Capture the cell that displays the provided text and extract its (x, y) central coordinate. 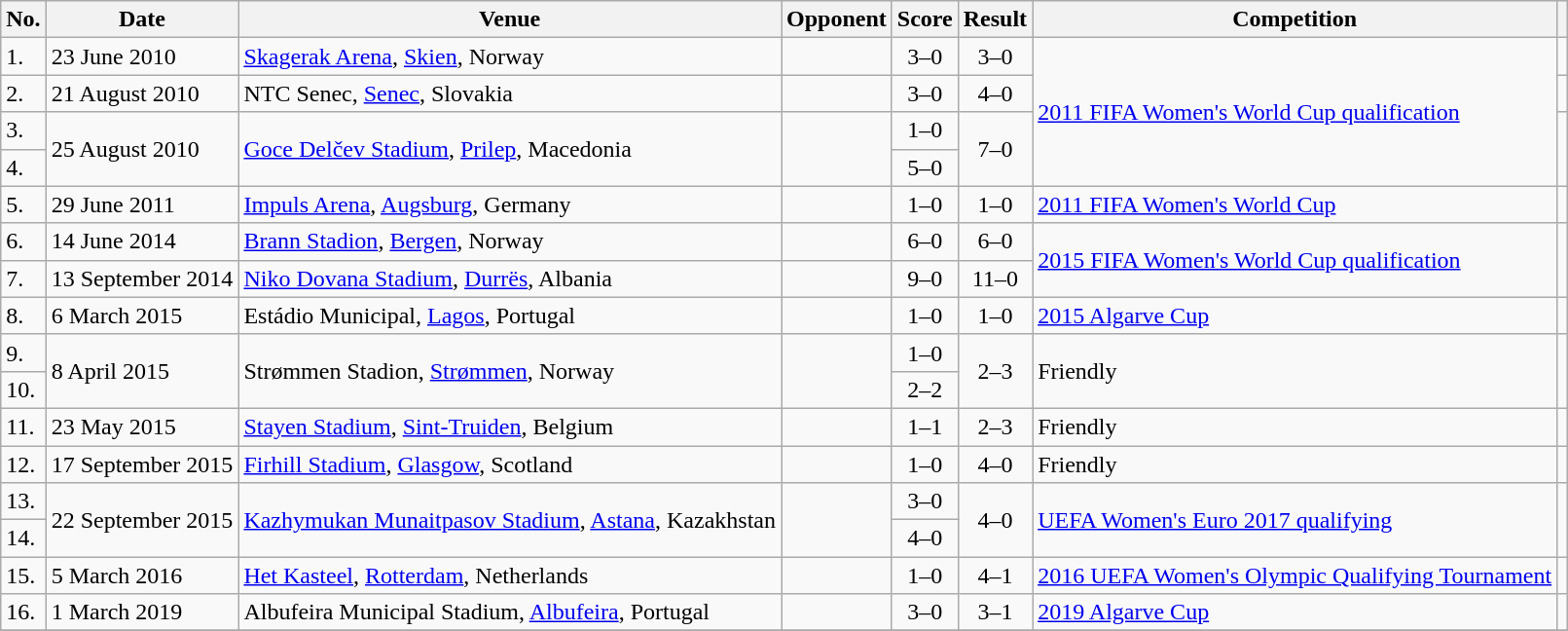
7. (23, 278)
Date (142, 19)
2011 FIFA Women's World Cup qualification (1295, 112)
Skagerak Arena, Skien, Norway (510, 56)
Estádio Municipal, Lagos, Portugal (510, 315)
22 September 2015 (142, 520)
2011 FIFA Women's World Cup (1295, 204)
5. (23, 204)
14 June 2014 (142, 241)
2–2 (925, 390)
Venue (510, 19)
Opponent (836, 19)
Albufeira Municipal Stadium, Albufeira, Portugal (510, 612)
13. (23, 501)
11. (23, 427)
5–0 (925, 167)
10. (23, 390)
9–0 (925, 278)
9. (23, 353)
2. (23, 93)
4–1 (995, 575)
15. (23, 575)
Score (925, 19)
2019 Algarve Cup (1295, 612)
Firhill Stadium, Glasgow, Scotland (510, 464)
UEFA Women's Euro 2017 qualifying (1295, 520)
14. (23, 538)
1–1 (925, 427)
Kazhymukan Munaitpasov Stadium, Astana, Kazakhstan (510, 520)
Brann Stadion, Bergen, Norway (510, 241)
17 September 2015 (142, 464)
6 March 2015 (142, 315)
8. (23, 315)
25 August 2010 (142, 149)
3. (23, 130)
23 June 2010 (142, 56)
2015 FIFA Women's World Cup qualification (1295, 260)
Stayen Stadium, Sint-Truiden, Belgium (510, 427)
Result (995, 19)
12. (23, 464)
11–0 (995, 278)
1. (23, 56)
29 June 2011 (142, 204)
Strømmen Stadion, Strømmen, Norway (510, 371)
16. (23, 612)
Het Kasteel, Rotterdam, Netherlands (510, 575)
No. (23, 19)
Competition (1295, 19)
Niko Dovana Stadium, Durrës, Albania (510, 278)
23 May 2015 (142, 427)
2015 Algarve Cup (1295, 315)
5 March 2016 (142, 575)
NTC Senec, Senec, Slovakia (510, 93)
3–1 (995, 612)
13 September 2014 (142, 278)
21 August 2010 (142, 93)
Goce Delčev Stadium, Prilep, Macedonia (510, 149)
8 April 2015 (142, 371)
4. (23, 167)
6. (23, 241)
7–0 (995, 149)
1 March 2019 (142, 612)
Impuls Arena, Augsburg, Germany (510, 204)
2016 UEFA Women's Olympic Qualifying Tournament (1295, 575)
